Search for the cell housing the specified text and yield its (x, y) center coordinate. 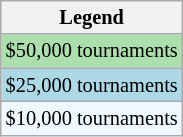
$25,000 tournaments (92, 85)
$50,000 tournaments (92, 51)
$10,000 tournaments (92, 118)
Legend (92, 17)
